Search for the cell housing the specified text and yield its [x, y] center coordinate. 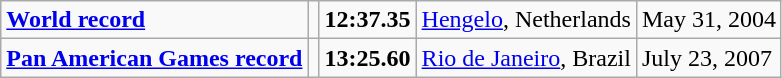
July 23, 2007 [708, 58]
Hengelo, Netherlands [526, 20]
Pan American Games record [154, 58]
Rio de Janeiro, Brazil [526, 58]
World record [154, 20]
13:25.60 [368, 58]
May 31, 2004 [708, 20]
12:37.35 [368, 20]
